Find where the given text appears and provide that cell's center as (x, y) coordinate. 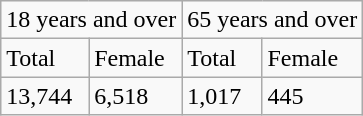
6,518 (136, 96)
18 years and over (92, 20)
445 (312, 96)
1,017 (222, 96)
13,744 (45, 96)
65 years and over (272, 20)
